Return (x, y) of the center of cell containing provided text 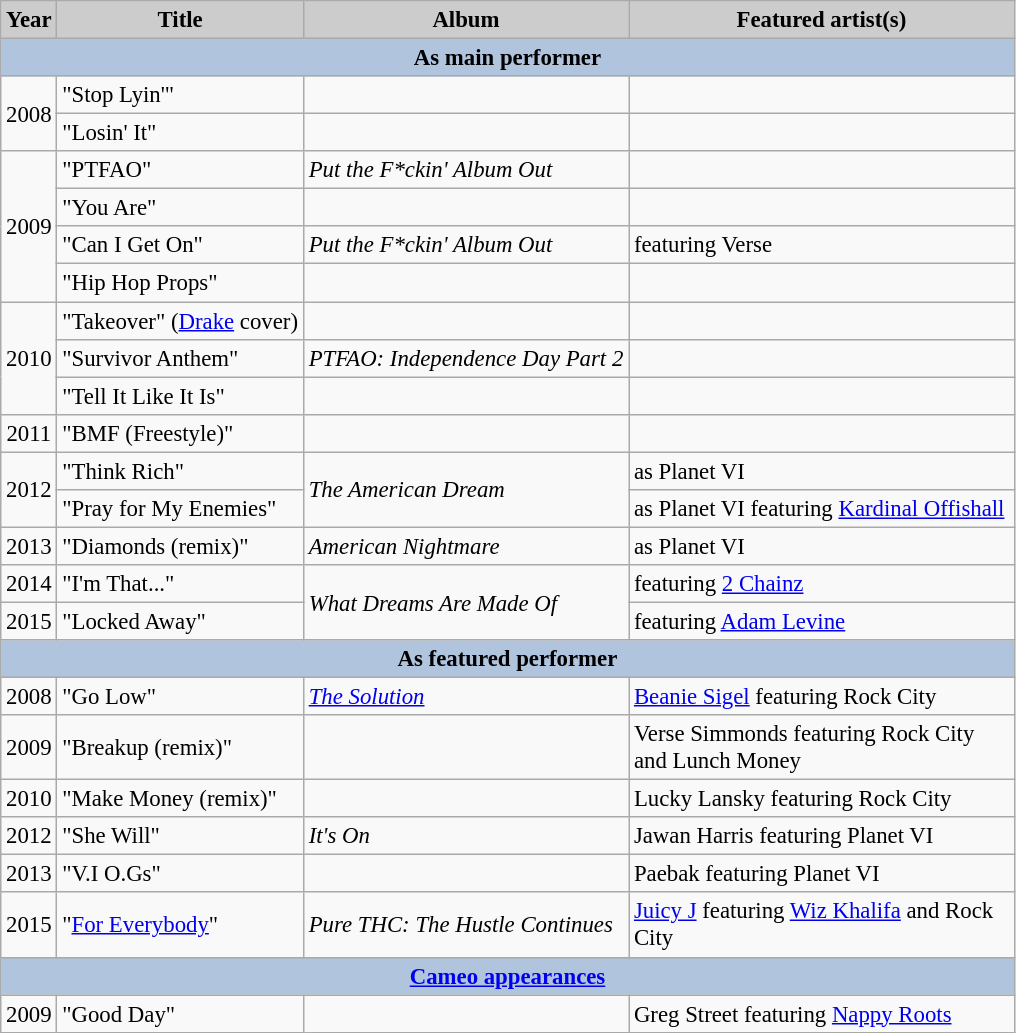
American Nightmare (466, 546)
"For Everybody" (180, 926)
"Takeover" (Drake cover) (180, 321)
"V.I O.Gs" (180, 874)
"Go Low" (180, 697)
"Think Rich" (180, 471)
As main performer (508, 58)
Beanie Sigel featuring Rock City (822, 697)
Lucky Lansky featuring Rock City (822, 799)
Greg Street featuring Nappy Roots (822, 1014)
"PTFAO" (180, 170)
"Locked Away" (180, 621)
Paebak featuring Planet VI (822, 874)
featuring 2 Chainz (822, 584)
"Good Day" (180, 1014)
"BMF (Freestyle)" (180, 433)
"Survivor Anthem" (180, 358)
featuring Adam Levine (822, 621)
"Tell It Like It Is" (180, 396)
2014 (29, 584)
"Pray for My Enemies" (180, 509)
It's On (466, 836)
"Hip Hop Props" (180, 283)
as Planet VI featuring Kardinal Offishall (822, 509)
Cameo appearances (508, 976)
featuring Verse (822, 245)
"I'm That..." (180, 584)
Juicy J featuring Wiz Khalifa and Rock City (822, 926)
Featured artist(s) (822, 20)
The Solution (466, 697)
"Breakup (remix)" (180, 748)
Pure THC: The Hustle Continues (466, 926)
"Stop Lyin'" (180, 95)
Title (180, 20)
PTFAO: Independence Day Part 2 (466, 358)
"Diamonds (remix)" (180, 546)
The American Dream (466, 490)
"Losin' It" (180, 133)
What Dreams Are Made Of (466, 602)
2011 (29, 433)
"You Are" (180, 208)
Jawan Harris featuring Planet VI (822, 836)
Album (466, 20)
Year (29, 20)
Verse Simmonds featuring Rock City and Lunch Money (822, 748)
As featured performer (508, 659)
"She Will" (180, 836)
"Can I Get On" (180, 245)
"Make Money (remix)" (180, 799)
